Determine the [X, Y] coordinate at the center of the cell enclosing the given text.  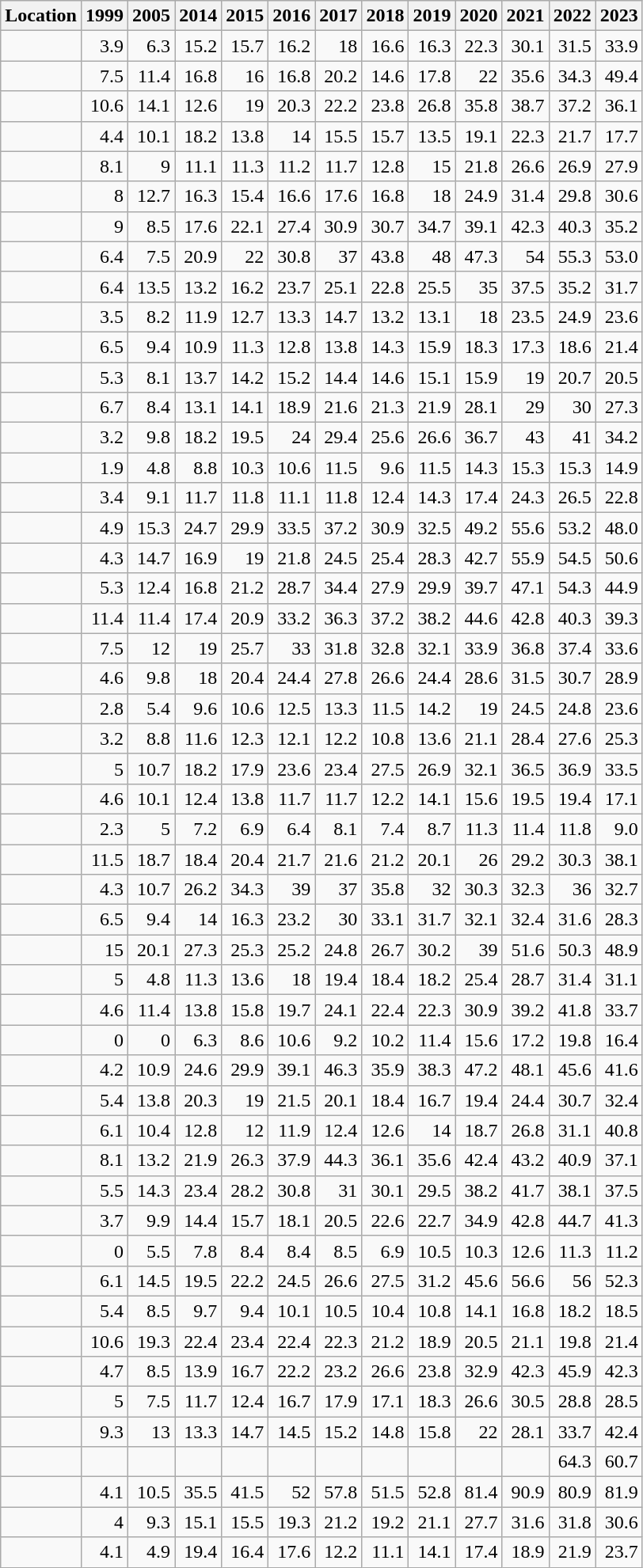
4.7 [105, 1372]
57.8 [339, 1492]
13.9 [198, 1372]
28.8 [572, 1402]
27.7 [478, 1522]
1999 [105, 16]
12.3 [245, 738]
34.2 [619, 438]
11.6 [198, 738]
39.3 [619, 618]
23.5 [526, 317]
2022 [572, 16]
41.6 [619, 1070]
36.3 [339, 618]
4 [105, 1522]
25.5 [432, 287]
36.8 [526, 648]
2018 [385, 16]
35.5 [198, 1492]
31.2 [432, 1281]
54.5 [572, 558]
2019 [432, 16]
81.4 [478, 1492]
3.5 [105, 317]
34.9 [478, 1221]
33.2 [291, 618]
8.7 [432, 829]
47.1 [526, 588]
56.6 [526, 1281]
32.5 [432, 528]
14.8 [385, 1432]
8.6 [245, 1040]
21.5 [291, 1100]
35 [478, 287]
2015 [245, 16]
7.8 [198, 1251]
8 [105, 196]
29 [526, 408]
51.5 [385, 1492]
90.9 [526, 1492]
46.3 [339, 1070]
37.9 [291, 1160]
55.6 [526, 528]
41 [572, 438]
52.8 [432, 1492]
27.4 [291, 226]
41.8 [572, 1010]
20.2 [339, 76]
27.8 [339, 678]
19.1 [478, 136]
4.4 [105, 136]
44.7 [572, 1221]
29.2 [526, 859]
4.2 [105, 1070]
20.7 [572, 378]
53.2 [572, 528]
60.7 [619, 1462]
2023 [619, 16]
39.7 [478, 588]
26.2 [198, 890]
12.5 [291, 708]
39.2 [526, 1010]
27.6 [572, 738]
18.5 [619, 1311]
32.8 [385, 648]
22.6 [385, 1221]
81.9 [619, 1492]
31 [339, 1190]
42.7 [478, 558]
41.3 [619, 1221]
10.2 [385, 1040]
36 [572, 890]
24.3 [526, 498]
25.6 [385, 438]
43.2 [526, 1160]
49.2 [478, 528]
50.3 [572, 950]
33.6 [619, 648]
2005 [152, 16]
28.6 [478, 678]
17.7 [619, 136]
16.9 [198, 558]
28.5 [619, 1402]
6.7 [105, 408]
2016 [291, 16]
22.1 [245, 226]
9.1 [152, 498]
40.8 [619, 1130]
30.5 [526, 1402]
2.3 [105, 829]
16 [245, 76]
24.7 [198, 528]
12.1 [291, 738]
35.9 [385, 1070]
3.7 [105, 1221]
47.2 [478, 1070]
37.4 [572, 648]
1.9 [105, 468]
32 [432, 890]
47.3 [478, 256]
2020 [478, 16]
29.4 [339, 438]
18.1 [291, 1221]
48.1 [526, 1070]
45.9 [572, 1372]
43.8 [385, 256]
55.9 [526, 558]
38.7 [526, 106]
56 [572, 1281]
44.6 [478, 618]
52 [291, 1492]
13.7 [198, 378]
55.3 [572, 256]
32.7 [619, 890]
49.4 [619, 76]
36.9 [572, 769]
25.7 [245, 648]
14.9 [619, 468]
3.4 [105, 498]
26.5 [572, 498]
17.3 [526, 347]
64.3 [572, 1462]
8.2 [152, 317]
36.7 [478, 438]
19.7 [291, 1010]
44.9 [619, 588]
19.2 [385, 1522]
7.4 [385, 829]
37.1 [619, 1160]
48.0 [619, 528]
53.0 [619, 256]
51.6 [526, 950]
13 [152, 1432]
9.7 [198, 1311]
30.2 [432, 950]
2017 [339, 16]
40.9 [572, 1160]
41.7 [526, 1190]
41.5 [245, 1492]
54.3 [572, 588]
9.0 [619, 829]
80.9 [572, 1492]
52.3 [619, 1281]
18.6 [572, 347]
34.7 [432, 226]
54 [526, 256]
50.6 [619, 558]
7.2 [198, 829]
2014 [198, 16]
33 [291, 648]
26 [478, 859]
25.2 [291, 950]
38.3 [432, 1070]
28.4 [526, 738]
26.3 [245, 1160]
48 [432, 256]
43 [526, 438]
17.8 [432, 76]
17.2 [526, 1040]
25.1 [339, 287]
9.2 [339, 1040]
29.5 [432, 1190]
15.4 [245, 196]
3.9 [105, 46]
28.2 [245, 1190]
24.1 [339, 1010]
2.8 [105, 708]
28.9 [619, 678]
36.5 [526, 769]
48.9 [619, 950]
24.6 [198, 1070]
9.9 [152, 1221]
44.3 [339, 1160]
21.3 [385, 408]
34.4 [339, 588]
24 [291, 438]
29.8 [572, 196]
32.3 [526, 890]
2021 [526, 16]
22.7 [432, 1221]
32.9 [478, 1372]
Location [41, 16]
26.7 [385, 950]
33.1 [385, 920]
